Locate the cell with the specified text and output its [x, y] center coordinate. 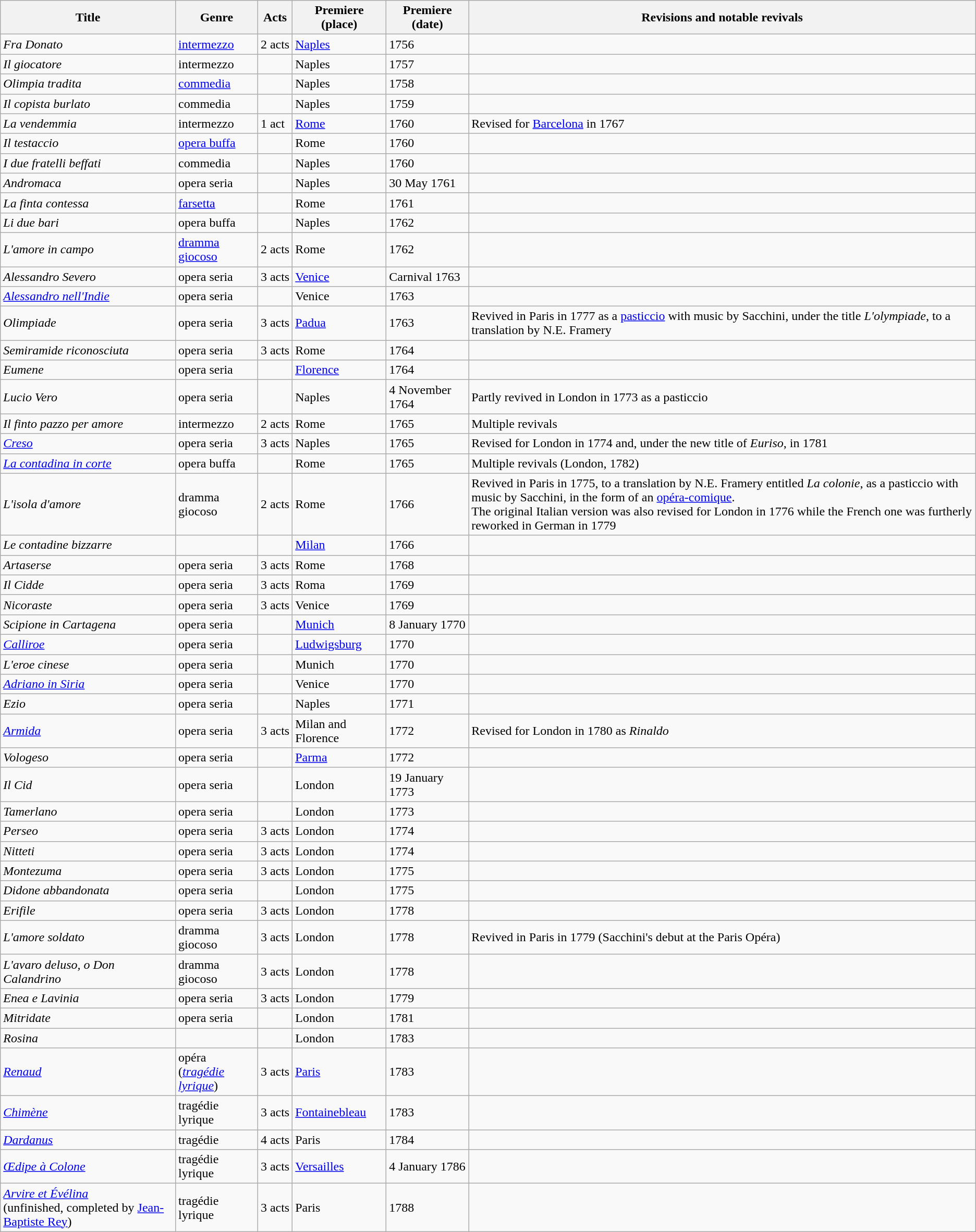
Il Cidde [88, 585]
Armida [88, 731]
Fra Donato [88, 44]
Renaud [88, 1072]
Dardanus [88, 1140]
1788 [428, 1208]
Le contadine bizzarre [88, 545]
1771 [428, 704]
8 January 1770 [428, 624]
Title [88, 18]
Il giocatore [88, 64]
Olimpia tradita [88, 84]
1761 [428, 203]
tragédie [217, 1140]
Roma [339, 585]
19 January 1773 [428, 785]
La contadina in corte [88, 463]
L'isola d'amore [88, 504]
Scipione in Cartagena [88, 624]
Florence [339, 370]
Alessandro Severo [88, 277]
Il finto pazzo per amore [88, 424]
4 January 1786 [428, 1166]
4 acts [275, 1140]
Semiramide riconosciuta [88, 350]
1781 [428, 1018]
Premiere (place) [339, 18]
Revisions and notable revivals [723, 18]
30 May 1761 [428, 183]
opéra(tragédie lyrique) [217, 1072]
Ezio [88, 704]
1757 [428, 64]
Adriano in Siria [88, 684]
Nicoraste [88, 605]
1 act [275, 124]
Il testaccio [88, 143]
Parma [339, 758]
Chimène [88, 1113]
Nitteti [88, 851]
Vologeso [88, 758]
I due fratelli beffati [88, 163]
Multiple revivals [723, 424]
Arvire et Évélina(unfinished, completed by Jean-Baptiste Rey) [88, 1208]
Revised for Barcelona in 1767 [723, 124]
L'amore in campo [88, 249]
1756 [428, 44]
Artaserse [88, 565]
Mitridate [88, 1018]
farsetta [217, 203]
Didone abbandonata [88, 891]
4 November 1764 [428, 397]
Revised for London in 1780 as Rinaldo [723, 731]
L'amore soldato [88, 937]
Creso [88, 443]
Montezuma [88, 871]
L'avaro deluso, o Don Calandrino [88, 971]
Acts [275, 18]
Padua [339, 323]
La vendemmia [88, 124]
Revived in Paris in 1779 (Sacchini's debut at the Paris Opéra) [723, 937]
Milan [339, 545]
Multiple revivals (London, 1782) [723, 463]
Partly revived in London in 1773 as a pasticcio [723, 397]
1758 [428, 84]
Il Cid [88, 785]
Erifile [88, 910]
Milan and Florence [339, 731]
L'eroe cinese [88, 664]
Genre [217, 18]
Eumene [88, 370]
Andromaca [88, 183]
Œdipe à Colone [88, 1166]
1779 [428, 998]
Tamerlano [88, 811]
1759 [428, 104]
Fontainebleau [339, 1113]
Premiere (date) [428, 18]
Enea e Lavinia [88, 998]
Revised for London in 1774 and, under the new title of Euriso, in 1781 [723, 443]
Carnival 1763 [428, 277]
Versailles [339, 1166]
La finta contessa [88, 203]
Olimpiade [88, 323]
Il copista burlato [88, 104]
Rosina [88, 1038]
Li due bari [88, 223]
Revived in Paris in 1777 as a pasticcio with music by Sacchini, under the title L'olympiade, to a translation by N.E. Framery [723, 323]
Alessandro nell'Indie [88, 297]
Lucio Vero [88, 397]
1768 [428, 565]
1773 [428, 811]
Perseo [88, 831]
Ludwigsburg [339, 644]
Calliroe [88, 644]
1784 [428, 1140]
